Return (x, y) of the center of cell containing provided text 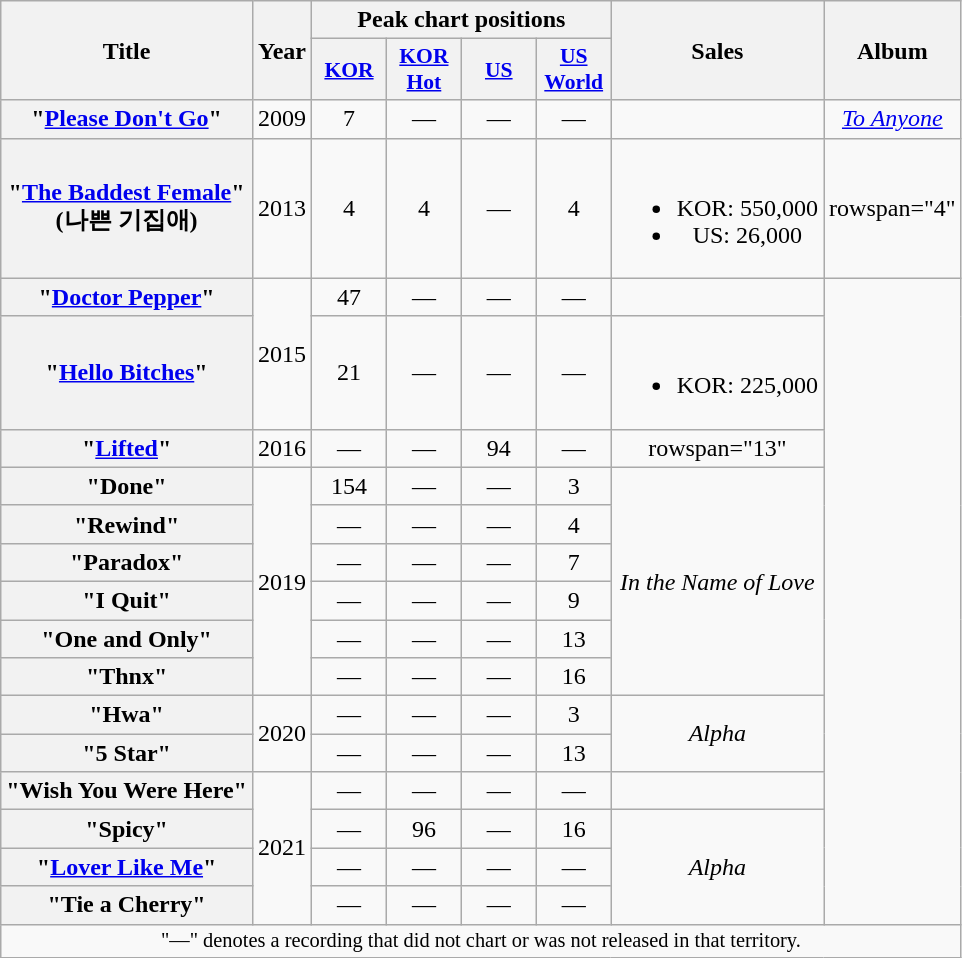
In the Name of Love (717, 581)
"Spicy" (127, 829)
"Hwa" (127, 715)
47 (350, 297)
"Doctor Pepper" (127, 297)
"Wish You Were Here" (127, 791)
"Thnx" (127, 677)
96 (424, 829)
"5 Star" (127, 753)
"Hello Bitches" (127, 372)
US (498, 70)
9 (574, 600)
"Lifted" (127, 448)
Sales (717, 50)
Album (893, 50)
"One and Only" (127, 639)
KOR Hot (424, 70)
"—" denotes a recording that did not chart or was not released in that territory. (481, 941)
2009 (282, 119)
rowspan="13" (717, 448)
"I Quit" (127, 600)
rowspan="4" (893, 208)
KOR (350, 70)
2016 (282, 448)
2015 (282, 354)
154 (350, 486)
Peak chart positions (462, 20)
21 (350, 372)
2013 (282, 208)
To Anyone (893, 119)
Year (282, 50)
KOR: 550,000US: 26,000 (717, 208)
"The Baddest Female"(나쁜 기집애) (127, 208)
US World (574, 70)
"Please Don't Go" (127, 119)
Title (127, 50)
2021 (282, 848)
"Rewind" (127, 524)
"Tie a Cherry" (127, 905)
"Lover Like Me" (127, 867)
2020 (282, 734)
"Paradox" (127, 562)
94 (498, 448)
2019 (282, 581)
KOR: 225,000 (717, 372)
"Done" (127, 486)
